Scan for the cell matching the given text and deliver its (X, Y) coordinate at center. 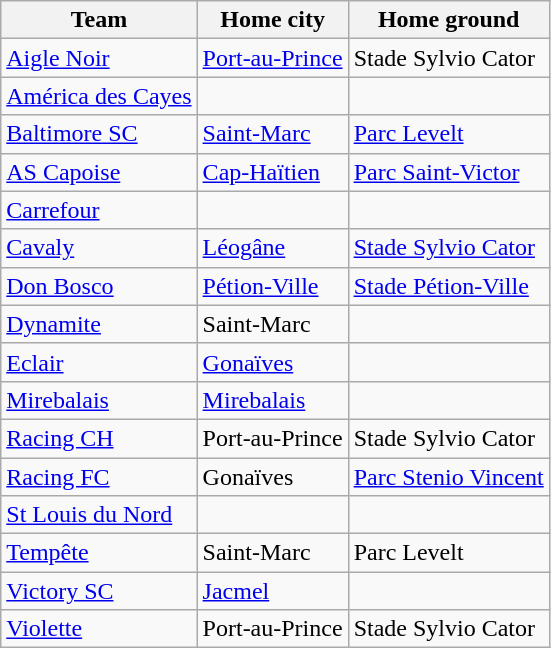
Don Bosco (99, 286)
Jacmel (272, 591)
Dynamite (99, 324)
Eclair (99, 362)
Parc Saint-Victor (448, 172)
Parc Stenio Vincent (448, 477)
América des Cayes (99, 96)
St Louis du Nord (99, 515)
Aigle Noir (99, 58)
Team (99, 20)
Baltimore SC (99, 134)
Home ground (448, 20)
Pétion-Ville (272, 286)
Léogâne (272, 248)
Cap-Haïtien (272, 172)
Carrefour (99, 210)
Racing FC (99, 477)
Stade Pétion-Ville (448, 286)
AS Capoise (99, 172)
Violette (99, 629)
Victory SC (99, 591)
Home city (272, 20)
Tempête (99, 553)
Racing CH (99, 438)
Cavaly (99, 248)
